Return (X, Y) of the center of cell containing provided text 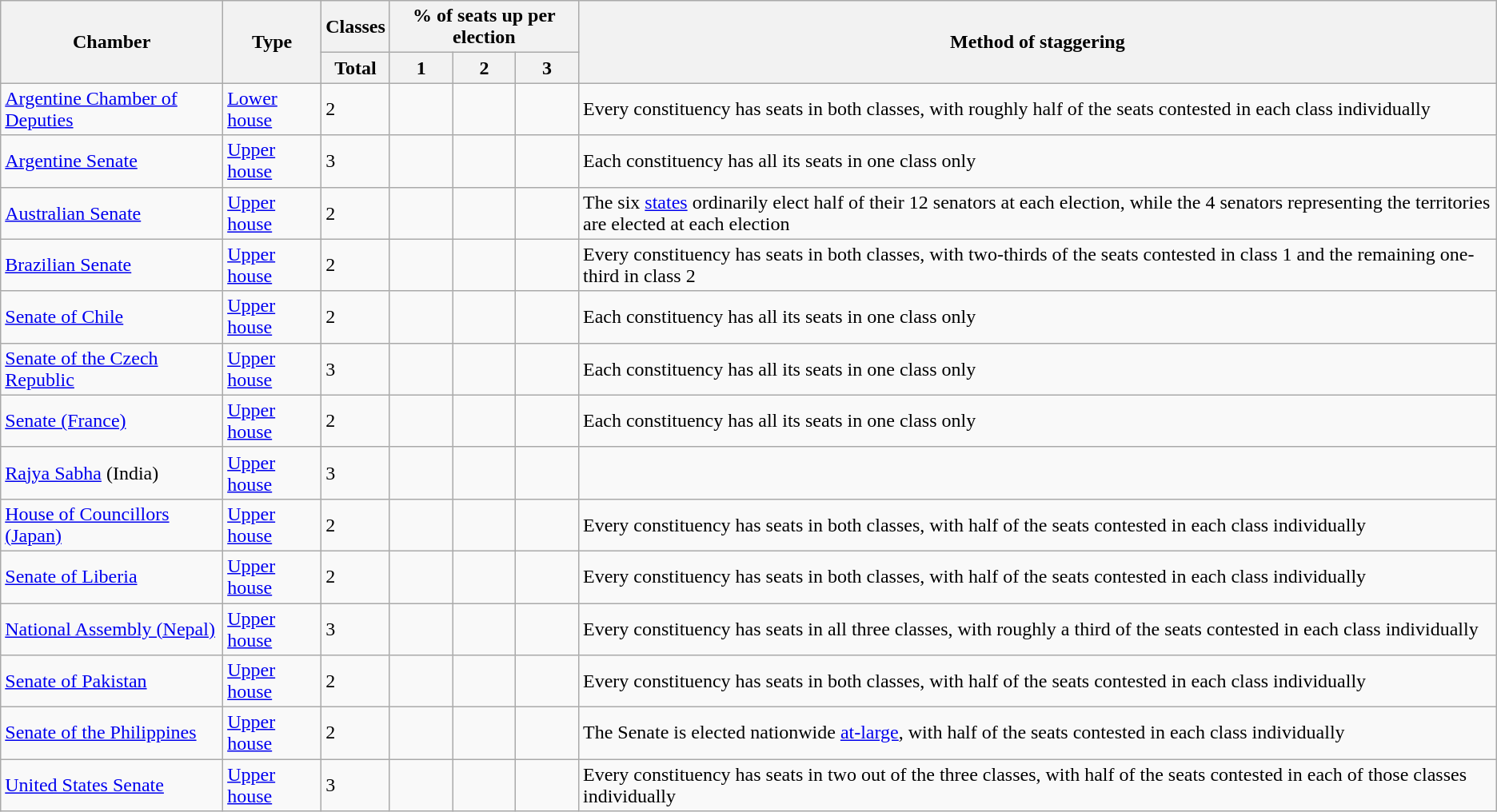
Argentine Chamber of Deputies (112, 109)
Argentine Senate (112, 161)
Rajya Sabha (India) (112, 473)
United States Senate (112, 785)
The Senate is elected nationwide at-large, with half of the seats contested in each class individually (1037, 734)
Senate of the Czech Republic (112, 369)
Chamber (112, 42)
National Assembly (Nepal) (112, 628)
Method of staggering (1037, 42)
Type (272, 42)
Australian Senate (112, 213)
Senate (France) (112, 420)
Classes (356, 27)
Brazilian Senate (112, 265)
Senate of Liberia (112, 577)
Lower house (272, 109)
Senate of the Philippines (112, 734)
House of Councillors (Japan) (112, 524)
Every constituency has seats in all three classes, with roughly a third of the seats contested in each class individually (1037, 628)
Every constituency has seats in both classes, with two-thirds of the seats contested in class 1 and the remaining one-third in class 2 (1037, 265)
1 (421, 68)
Every constituency has seats in both classes, with roughly half of the seats contested in each class individually (1037, 109)
Every constituency has seats in two out of the three classes, with half of the seats contested in each of those classes individually (1037, 785)
Senate of Pakistan (112, 681)
Senate of Chile (112, 316)
Total (356, 68)
% of seats up per election (484, 27)
